Provide the [X, Y] coordinate of the cell's center where the given text is located.  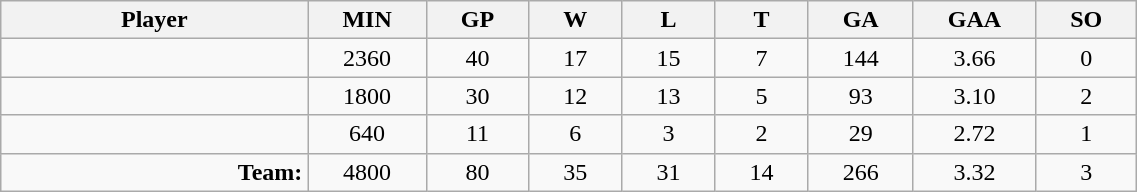
2.72 [974, 134]
2360 [367, 58]
11 [477, 134]
MIN [367, 20]
1 [1086, 134]
0 [1086, 58]
Player [154, 20]
35 [576, 172]
144 [860, 58]
3.66 [974, 58]
W [576, 20]
12 [576, 96]
80 [477, 172]
29 [860, 134]
17 [576, 58]
Team: [154, 172]
30 [477, 96]
13 [668, 96]
5 [762, 96]
GP [477, 20]
1800 [367, 96]
40 [477, 58]
T [762, 20]
266 [860, 172]
93 [860, 96]
640 [367, 134]
7 [762, 58]
15 [668, 58]
GAA [974, 20]
3.32 [974, 172]
3.10 [974, 96]
SO [1086, 20]
6 [576, 134]
GA [860, 20]
L [668, 20]
4800 [367, 172]
31 [668, 172]
14 [762, 172]
